Provide the [x, y] coordinate of the cell's center where the given text is located.  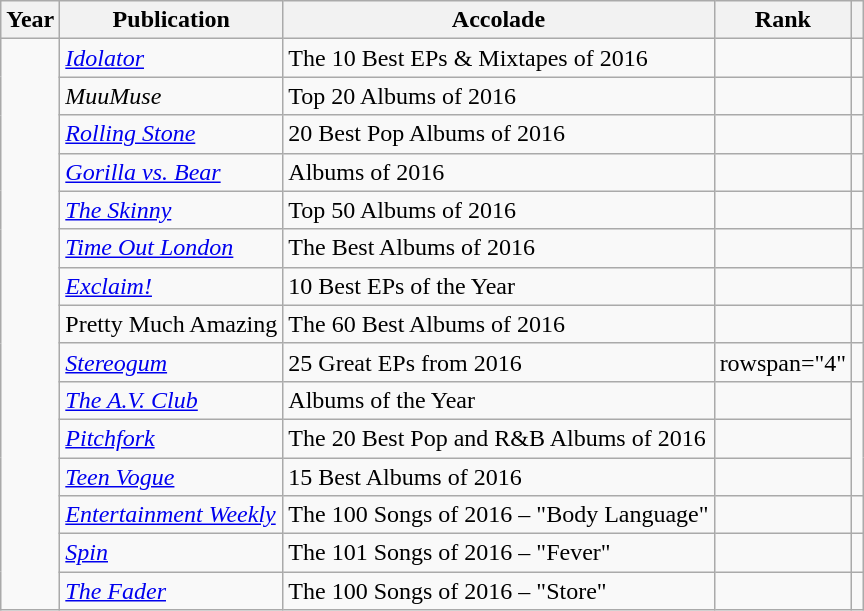
Publication [172, 20]
Accolade [498, 20]
10 Best EPs of the Year [498, 286]
The Fader [172, 591]
The 100 Songs of 2016 – "Body Language" [498, 515]
The A.V. Club [172, 400]
Top 50 Albums of 2016 [498, 210]
The 20 Best Pop and R&B Albums of 2016 [498, 438]
The 100 Songs of 2016 – "Store" [498, 591]
Entertainment Weekly [172, 515]
The Best Albums of 2016 [498, 248]
Albums of 2016 [498, 172]
The Skinny [172, 210]
25 Great EPs from 2016 [498, 362]
Gorilla vs. Bear [172, 172]
MuuMuse [172, 96]
20 Best Pop Albums of 2016 [498, 134]
rowspan="4" [783, 362]
Stereogum [172, 362]
Top 20 Albums of 2016 [498, 96]
The 10 Best EPs & Mixtapes of 2016 [498, 58]
Teen Vogue [172, 477]
Idolator [172, 58]
Time Out London [172, 248]
The 60 Best Albums of 2016 [498, 324]
Rank [783, 20]
Pretty Much Amazing [172, 324]
The 101 Songs of 2016 – "Fever" [498, 553]
Exclaim! [172, 286]
15 Best Albums of 2016 [498, 477]
Spin [172, 553]
Year [30, 20]
Rolling Stone [172, 134]
Pitchfork [172, 438]
Albums of the Year [498, 400]
